Search for the cell housing the specified text and yield its [x, y] center coordinate. 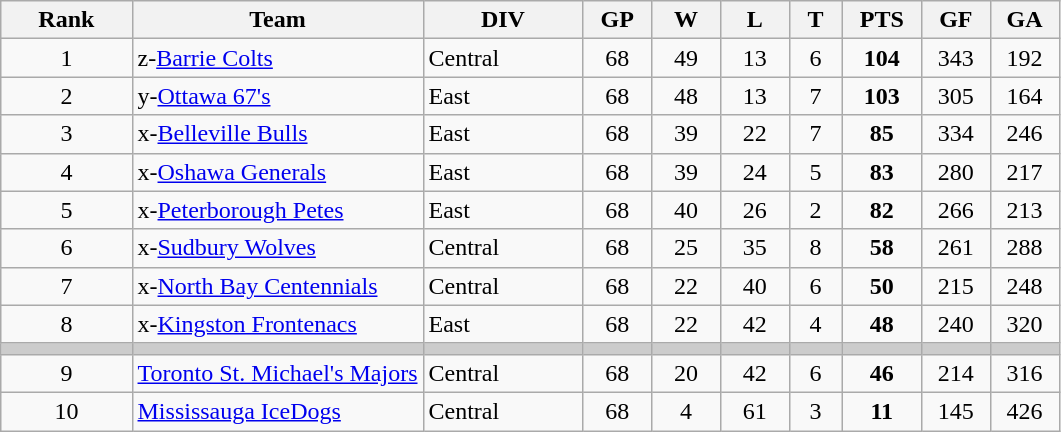
25 [686, 248]
9 [66, 373]
217 [1024, 172]
288 [1024, 248]
266 [956, 210]
x-Kingston Frontenacs [278, 324]
L [754, 20]
Mississauga IceDogs [278, 411]
35 [754, 248]
Toronto St. Michael's Majors [278, 373]
164 [1024, 96]
x-Sudbury Wolves [278, 248]
320 [1024, 324]
214 [956, 373]
x-North Bay Centennials [278, 286]
103 [882, 96]
PTS [882, 20]
DIV [503, 20]
246 [1024, 134]
215 [956, 286]
Team [278, 20]
Rank [66, 20]
x-Peterborough Petes [278, 210]
1 [66, 58]
W [686, 20]
GF [956, 20]
x-Oshawa Generals [278, 172]
83 [882, 172]
20 [686, 373]
85 [882, 134]
50 [882, 286]
z-Barrie Colts [278, 58]
y-Ottawa 67's [278, 96]
305 [956, 96]
82 [882, 210]
24 [754, 172]
26 [754, 210]
10 [66, 411]
343 [956, 58]
248 [1024, 286]
334 [956, 134]
46 [882, 373]
240 [956, 324]
213 [1024, 210]
GP [618, 20]
261 [956, 248]
426 [1024, 411]
316 [1024, 373]
49 [686, 58]
192 [1024, 58]
145 [956, 411]
GA [1024, 20]
x-Belleville Bulls [278, 134]
61 [754, 411]
58 [882, 248]
104 [882, 58]
280 [956, 172]
11 [882, 411]
T [816, 20]
